Provide the (X, Y) coordinate of the cell's center where the given text is located.  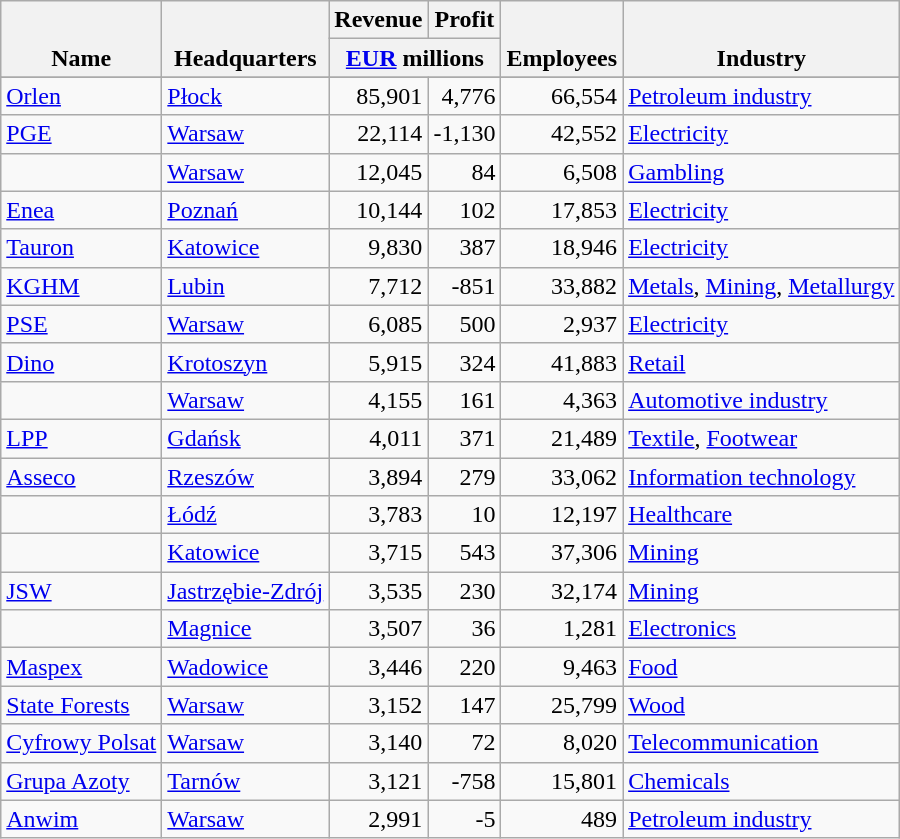
3,152 (378, 705)
Automotive industry (762, 400)
42,552 (562, 134)
Tarnów (246, 781)
Wood (762, 705)
9,830 (378, 248)
LPP (82, 438)
72 (464, 743)
387 (464, 248)
10 (464, 515)
Anwim (82, 819)
4,776 (464, 96)
22,114 (378, 134)
Revenue (378, 20)
Metals, Mining, Metallurgy (762, 286)
Healthcare (762, 515)
Headquarters (246, 39)
Gambling (762, 172)
Gdańsk (246, 438)
3,140 (378, 743)
33,882 (562, 286)
Profit (464, 20)
JSW (82, 591)
Krotoszyn (246, 362)
220 (464, 667)
Poznań (246, 210)
Wadowice (246, 667)
Magnice (246, 629)
Textile, Footwear (762, 438)
-1,130 (464, 134)
3,894 (378, 477)
Food (762, 667)
Tauron (82, 248)
543 (464, 553)
161 (464, 400)
279 (464, 477)
Grupa Azoty (82, 781)
Łódź (246, 515)
Telecommunication (762, 743)
230 (464, 591)
-851 (464, 286)
3,783 (378, 515)
2,991 (378, 819)
12,197 (562, 515)
324 (464, 362)
Rzeszów (246, 477)
10,144 (378, 210)
21,489 (562, 438)
18,946 (562, 248)
4,363 (562, 400)
Płock (246, 96)
489 (562, 819)
EUR millions (415, 58)
State Forests (82, 705)
6,508 (562, 172)
3,715 (378, 553)
5,915 (378, 362)
6,085 (378, 324)
Electronics (762, 629)
66,554 (562, 96)
15,801 (562, 781)
PGE (82, 134)
Orlen (82, 96)
-5 (464, 819)
Employees (562, 39)
Information technology (762, 477)
500 (464, 324)
32,174 (562, 591)
3,446 (378, 667)
36 (464, 629)
Name (82, 39)
Dino (82, 362)
371 (464, 438)
1,281 (562, 629)
Jastrzębie-Zdrój (246, 591)
84 (464, 172)
3,535 (378, 591)
102 (464, 210)
12,045 (378, 172)
7,712 (378, 286)
Chemicals (762, 781)
-758 (464, 781)
4,155 (378, 400)
KGHM (82, 286)
Retail (762, 362)
2,937 (562, 324)
Enea (82, 210)
Maspex (82, 667)
9,463 (562, 667)
25,799 (562, 705)
Asseco (82, 477)
147 (464, 705)
85,901 (378, 96)
8,020 (562, 743)
4,011 (378, 438)
33,062 (562, 477)
Cyfrowy Polsat (82, 743)
Industry (762, 39)
3,121 (378, 781)
Lubin (246, 286)
3,507 (378, 629)
41,883 (562, 362)
17,853 (562, 210)
37,306 (562, 553)
PSE (82, 324)
